Search for the cell housing the specified text and yield its (x, y) center coordinate. 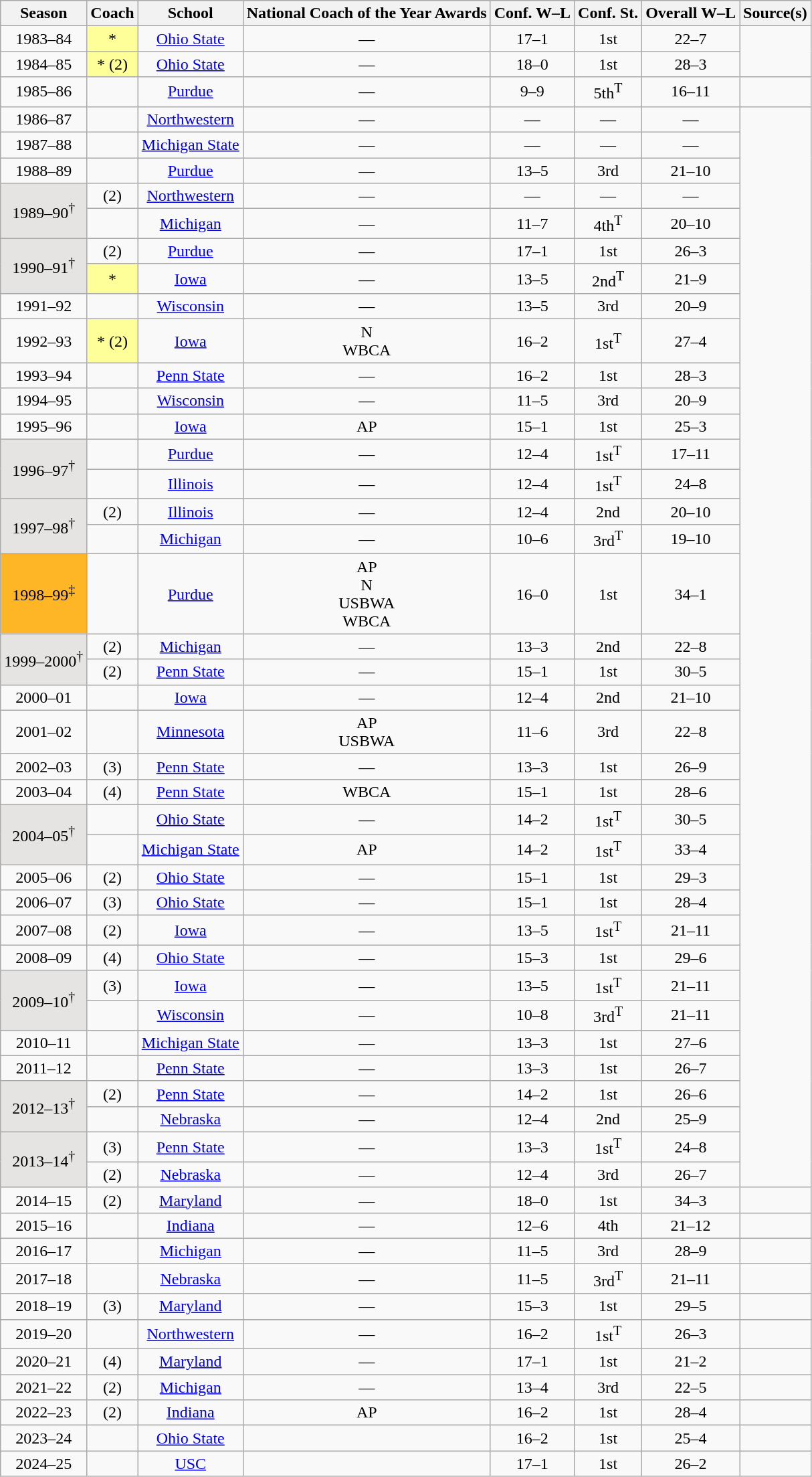
USC (190, 1464)
11–6 (532, 732)
10–8 (532, 1016)
1992–93 (44, 341)
5thT (609, 92)
1994–95 (44, 401)
29–5 (691, 1306)
2014–15 (44, 1200)
APNUSBWAWBCA (367, 594)
25–4 (691, 1438)
1998–99‡ (44, 594)
16–0 (532, 594)
2013–14† (44, 1160)
26–6 (691, 1094)
Minnesota (190, 732)
2022–23 (44, 1413)
34–1 (691, 594)
2021–22 (44, 1387)
1984–85 (44, 64)
9–9 (532, 92)
2005–06 (44, 877)
11–7 (532, 224)
1997–98† (44, 526)
2008–09 (44, 958)
1985–86 (44, 92)
1999–2000† (44, 659)
12–6 (532, 1225)
2015–16 (44, 1225)
27–4 (691, 341)
26–9 (691, 766)
2000–01 (44, 697)
1995–96 (44, 426)
21–9 (691, 278)
1989–90† (44, 211)
2016–17 (44, 1251)
1986–87 (44, 119)
13–4 (532, 1387)
2004–05† (44, 834)
2002–03 (44, 766)
Source(s) (776, 13)
25–3 (691, 426)
1993–94 (44, 375)
27–6 (691, 1043)
NWBCA (367, 341)
2011–12 (44, 1068)
2006–07 (44, 903)
19–10 (691, 539)
34–3 (691, 1200)
10–6 (532, 539)
1996–97† (44, 468)
2009–10† (44, 1000)
17–11 (691, 454)
1983–84 (44, 39)
22–5 (691, 1387)
2ndT (609, 278)
2020–21 (44, 1362)
2010–11 (44, 1043)
2023–24 (44, 1438)
Season (44, 13)
1991–92 (44, 307)
21–12 (691, 1225)
25–9 (691, 1120)
Coach (112, 13)
Conf. St. (609, 13)
2007–08 (44, 930)
26–2 (691, 1464)
22–7 (691, 39)
4thT (609, 224)
2001–02 (44, 732)
APUSBWA (367, 732)
16–11 (691, 92)
1988–89 (44, 171)
28–6 (691, 792)
1987–88 (44, 145)
2024–25 (44, 1464)
2017–18 (44, 1278)
National Coach of the Year Awards (367, 13)
2003–04 (44, 792)
4th (609, 1225)
2012–13† (44, 1106)
33–4 (691, 850)
School (190, 13)
WBCA (367, 792)
21–2 (691, 1362)
Overall W–L (691, 13)
2018–19 (44, 1306)
29–6 (691, 958)
Conf. W–L (532, 13)
1990–91† (44, 266)
29–3 (691, 877)
2019–20 (44, 1334)
28–9 (691, 1251)
